Detect which cell encompasses the target text, then output its [X, Y] center coordinate. 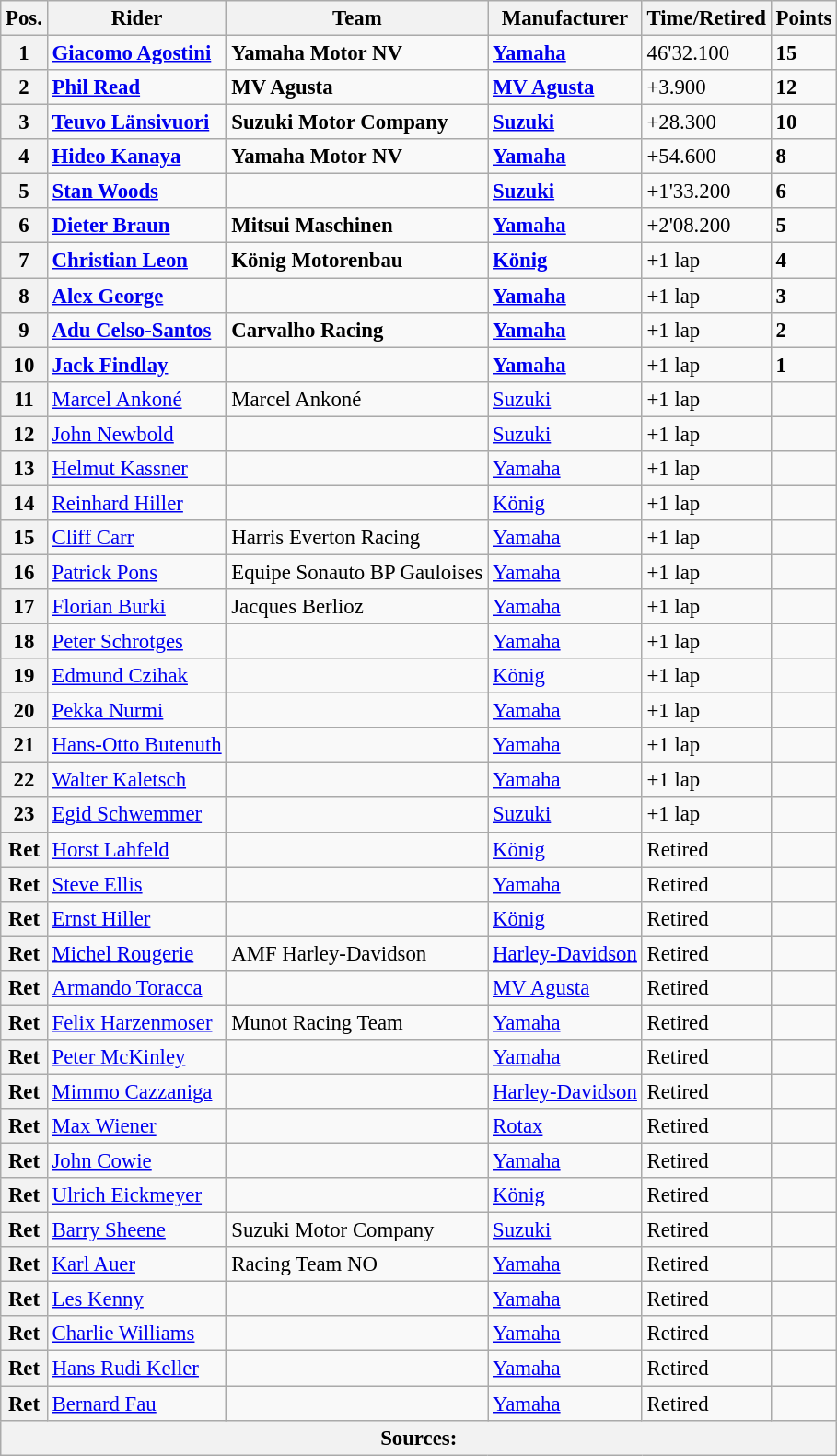
17 [24, 607]
Rider [136, 18]
Harris Everton Racing [357, 538]
Manufacturer [565, 18]
Ernst Hiller [136, 918]
21 [24, 745]
+54.600 [706, 157]
+2'08.200 [706, 226]
Rotax [565, 1126]
Horst Lahfeld [136, 849]
23 [24, 815]
Hans-Otto Butenuth [136, 745]
Carvalho Racing [357, 330]
Jack Findlay [136, 365]
Bernard Fau [136, 1404]
Les Kenny [136, 1299]
46'32.100 [706, 53]
Teuvo Länsivuori [136, 122]
14 [24, 503]
Ulrich Eickmeyer [136, 1195]
11 [24, 399]
Peter McKinley [136, 1057]
16 [24, 572]
18 [24, 642]
Steve Ellis [136, 884]
Walter Kaletsch [136, 780]
Max Wiener [136, 1126]
Pos. [24, 18]
20 [24, 711]
Egid Schwemmer [136, 815]
Armando Toracca [136, 988]
Racing Team NO [357, 1264]
22 [24, 780]
19 [24, 676]
Points [803, 18]
Dieter Braun [136, 226]
Giacomo Agostini [136, 53]
Hans Rudi Keller [136, 1369]
Equipe Sonauto BP Gauloises [357, 572]
Patrick Pons [136, 572]
Christian Leon [136, 261]
+1'33.200 [706, 192]
13 [24, 469]
Peter Schrotges [136, 642]
König Motorenbau [357, 261]
7 [24, 261]
Helmut Kassner [136, 469]
+3.900 [706, 87]
+28.300 [706, 122]
Team [357, 18]
9 [24, 330]
Charlie Williams [136, 1334]
Alex George [136, 296]
Mitsui Maschinen [357, 226]
Phil Read [136, 87]
Michel Rougerie [136, 953]
Barry Sheene [136, 1230]
Pekka Nurmi [136, 711]
Hideo Kanaya [136, 157]
Stan Woods [136, 192]
Cliff Carr [136, 538]
John Newbold [136, 434]
Felix Harzenmoser [136, 1022]
AMF Harley-Davidson [357, 953]
Edmund Czihak [136, 676]
Mimmo Cazzaniga [136, 1091]
Reinhard Hiller [136, 503]
Sources: [419, 1438]
Karl Auer [136, 1264]
Munot Racing Team [357, 1022]
John Cowie [136, 1161]
Adu Celso-Santos [136, 330]
Time/Retired [706, 18]
Florian Burki [136, 607]
Jacques Berlioz [357, 607]
